Locate the cell with the specified text and output its [x, y] center coordinate. 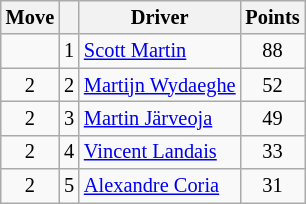
52 [272, 85]
Move [30, 17]
1 [69, 51]
Vincent Landais [160, 152]
Alexandre Coria [160, 186]
Points [272, 17]
49 [272, 118]
3 [69, 118]
88 [272, 51]
Driver [160, 17]
4 [69, 152]
33 [272, 152]
Martin Järveoja [160, 118]
Martijn Wydaeghe [160, 85]
31 [272, 186]
5 [69, 186]
Scott Martin [160, 51]
